Identify which cell holds the provided text, then report its (X, Y) central coordinate. 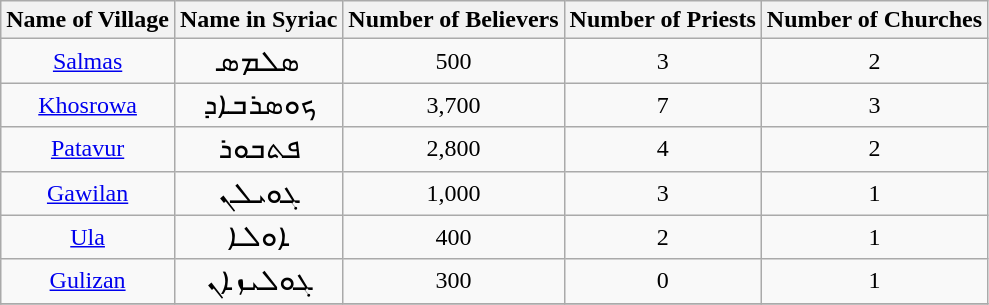
Khosrowa (88, 105)
ܟܘܣܪܒܐܕ (258, 105)
Salmas (88, 61)
Name in Syriac (258, 20)
ܣܠܡܣ (258, 61)
Gawilan (88, 193)
2,800 (454, 149)
0 (662, 281)
ܦܬܒܘܪ (258, 149)
3,700 (454, 105)
Number of Priests (662, 20)
1,000 (454, 193)
4 (662, 149)
Patavur (88, 149)
300 (454, 281)
7 (662, 105)
Gulizan (88, 281)
ܓܘܠܝܙܐܢ (258, 281)
Number of Believers (454, 20)
Name of Village (88, 20)
ܐܘܠܐ (258, 237)
ܓܘܝܠܢ (258, 193)
Number of Churches (874, 20)
500 (454, 61)
400 (454, 237)
Ula (88, 237)
